Detect which cell encompasses the target text, then output its (x, y) center coordinate. 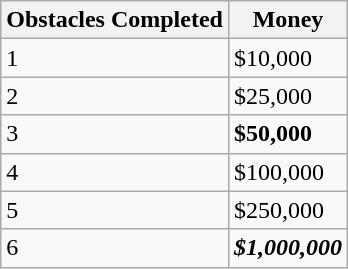
6 (115, 248)
$100,000 (288, 172)
$50,000 (288, 134)
$1,000,000 (288, 248)
$250,000 (288, 210)
Obstacles Completed (115, 20)
4 (115, 172)
1 (115, 58)
3 (115, 134)
$25,000 (288, 96)
2 (115, 96)
Money (288, 20)
$10,000 (288, 58)
5 (115, 210)
